Identify which cell holds the provided text, then report its (X, Y) central coordinate. 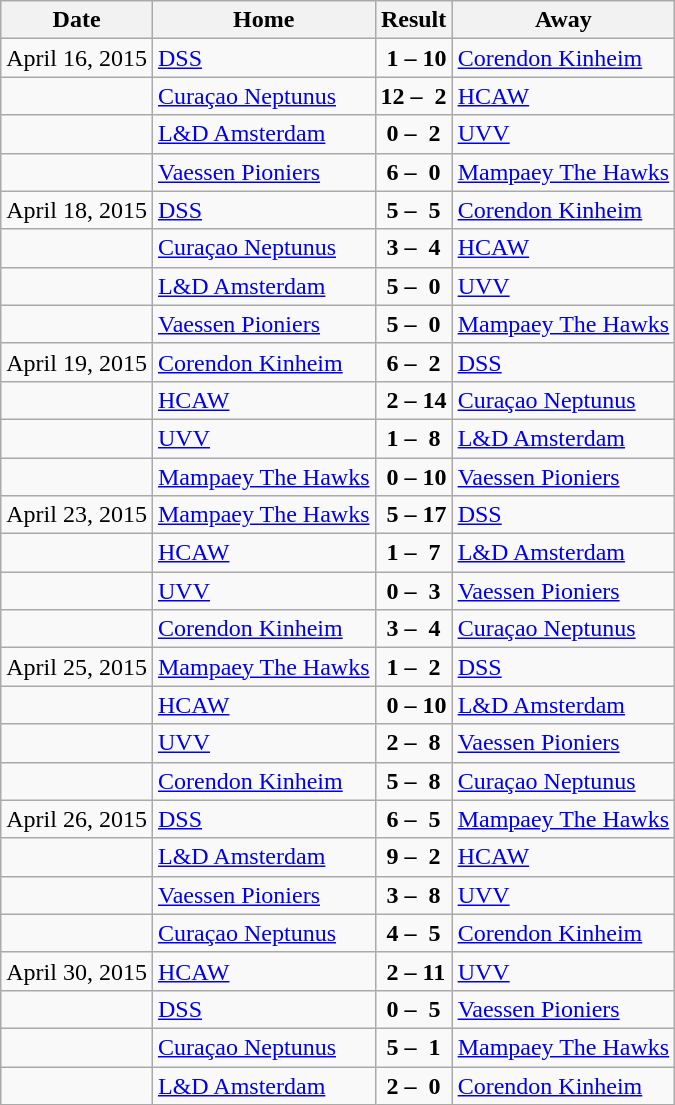
2 – 0 (414, 1085)
12 – 2 (414, 96)
5 – 8 (414, 781)
Result (414, 20)
April 23, 2015 (77, 515)
April 19, 2015 (77, 362)
2 – 8 (414, 743)
0 – 5 (414, 1009)
April 25, 2015 (77, 667)
Home (264, 20)
April 30, 2015 (77, 971)
2 – 14 (414, 400)
1 – 7 (414, 553)
1 – 2 (414, 667)
2 – 11 (414, 971)
4 – 5 (414, 933)
5 – 17 (414, 515)
0 – 2 (414, 134)
0 – 3 (414, 591)
Away (564, 20)
April 18, 2015 (77, 210)
1 – 10 (414, 58)
5 – 1 (414, 1047)
3 – 8 (414, 895)
6 – 0 (414, 172)
5 – 5 (414, 210)
6 – 2 (414, 362)
6 – 5 (414, 819)
April 26, 2015 (77, 819)
Date (77, 20)
April 16, 2015 (77, 58)
9 – 2 (414, 857)
1 – 8 (414, 438)
